Detect which cell encompasses the target text, then output its [x, y] center coordinate. 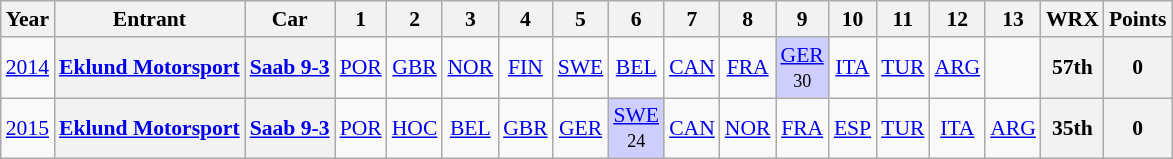
Car [290, 19]
2015 [28, 128]
2014 [28, 68]
4 [526, 19]
2 [415, 19]
5 [581, 19]
13 [1013, 19]
ESP [852, 128]
7 [692, 19]
10 [852, 19]
3 [470, 19]
Points [1138, 19]
GER [581, 128]
35th [1072, 128]
Entrant [150, 19]
57th [1072, 68]
Year [28, 19]
1 [361, 19]
GER30 [802, 68]
SWE24 [636, 128]
HOC [415, 128]
12 [957, 19]
11 [902, 19]
6 [636, 19]
9 [802, 19]
8 [748, 19]
FIN [526, 68]
SWE [581, 68]
WRX [1072, 19]
